Provide the (x, y) coordinate of the cell's center where the given text is located.  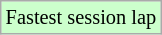
Fastest session lap (81, 17)
